From the cell containing the given text, extract its center point as (x, y) coordinate. 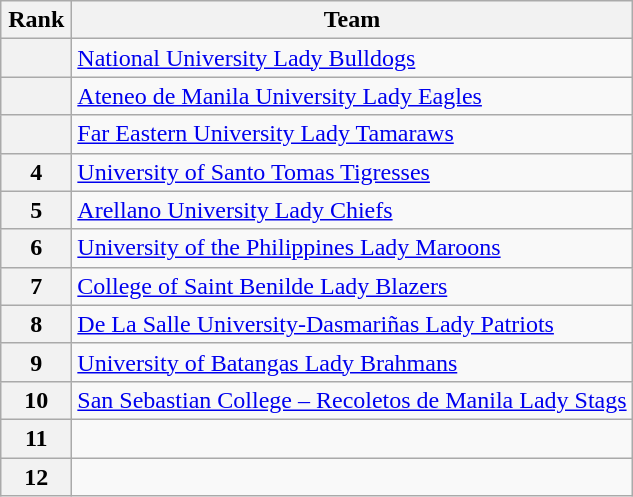
San Sebastian College – Recoletos de Manila Lady Stags (352, 400)
Far Eastern University Lady Tamaraws (352, 134)
De La Salle University-Dasmariñas Lady Patriots (352, 324)
8 (36, 324)
University of the Philippines Lady Maroons (352, 248)
College of Saint Benilde Lady Blazers (352, 286)
University of Batangas Lady Brahmans (352, 362)
12 (36, 477)
11 (36, 438)
University of Santo Tomas Tigresses (352, 172)
Team (352, 20)
10 (36, 400)
National University Lady Bulldogs (352, 58)
9 (36, 362)
7 (36, 286)
Rank (36, 20)
5 (36, 210)
6 (36, 248)
4 (36, 172)
Arellano University Lady Chiefs (352, 210)
Ateneo de Manila University Lady Eagles (352, 96)
